Find where the given text appears and provide that cell's center as (X, Y) coordinate. 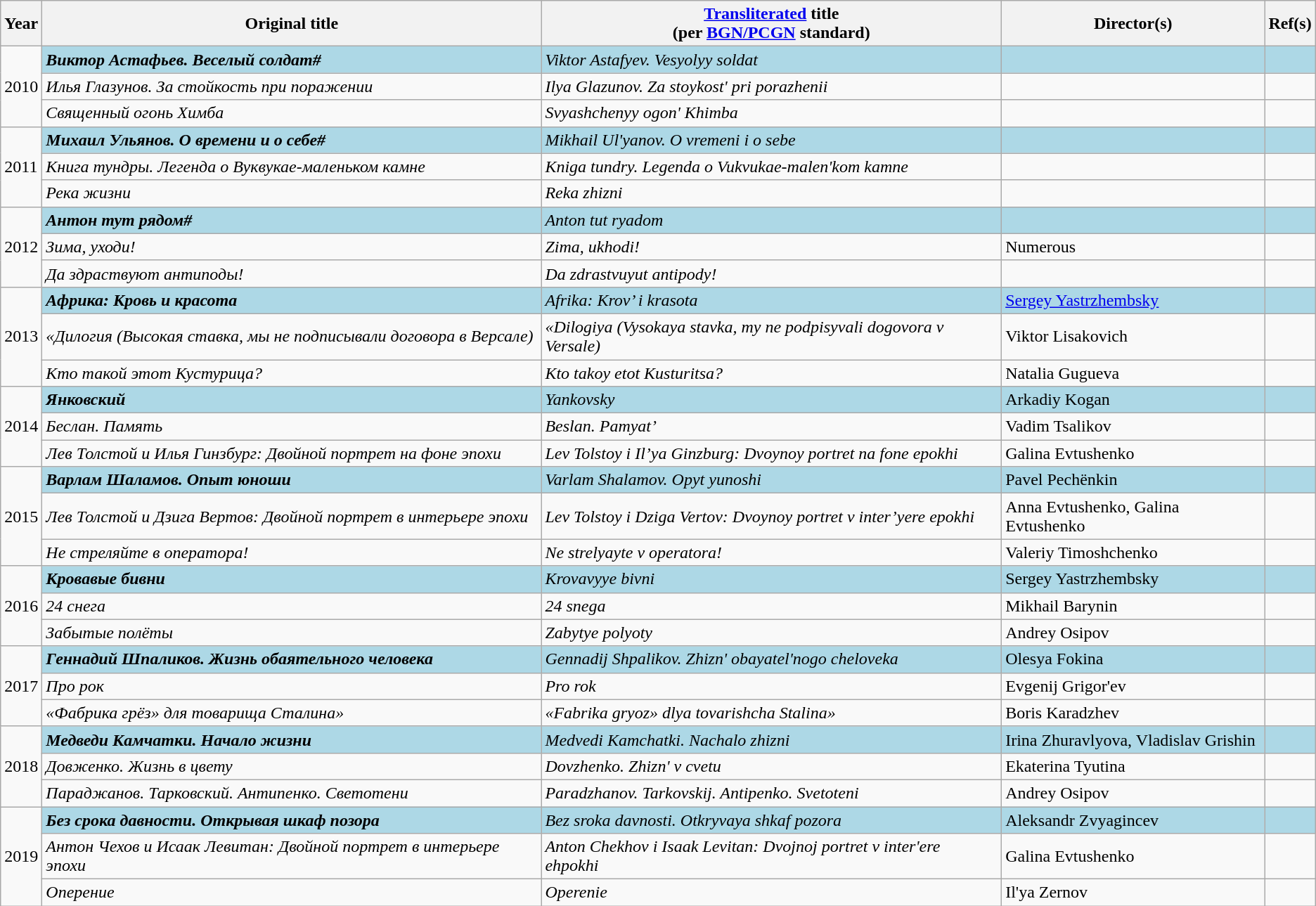
Irina Zhuravlyova, Vladislav Grishin (1133, 739)
Оперение (292, 893)
Original title (292, 24)
Параджанов. Тарковский. Антипенко. Светотени (292, 793)
Dovzhenko. Zhizn' v cvetu (772, 766)
Zabytye polyoty (772, 633)
Svyashchenyy ogon' Khimba (772, 113)
Paradzhanov. Tarkovskij. Antipenko. Svetoteni (772, 793)
Lev Tolstoy i Dziga Vertov: Dvoynoy portret v inter’yere epokhi (772, 516)
Кто такой этот Кустурица? (292, 373)
Valeriy Timoshchenko (1133, 552)
Medvedi Kamchatki. Nachalo zhizni (772, 739)
Lev Tolstoy i Il’ya Ginzburg: Dvoynoy portret na fone epokhi (772, 453)
Boris Karadzhev (1133, 713)
Антон Чехов и Исаак Левитан: Двойной портрет в интерьере эпохи (292, 856)
Varlam Shalamov. Opyt yunoshi (772, 480)
Варлам Шаламов. Опыт юноши (292, 480)
Anton tut ryadom (772, 220)
Transliterated title(per BGN/PCGN standard) (772, 24)
Довженко. Жизнь в цвету (292, 766)
Да здраствуют антиподы! (292, 273)
Bez sroka davnosti. Otkryvaya shkaf pozora (772, 820)
Anna Evtushenko, Galina Evtushenko (1133, 516)
2019 (21, 856)
Михаил Ульянов. О времени и о себе# (292, 140)
Director(s) (1133, 24)
2011 (21, 167)
2012 (21, 247)
Про рок (292, 686)
Ref(s) (1290, 24)
2014 (21, 427)
Kniga tundry. Legenda o Vukvukae-malen'kom kamne (772, 167)
Забытые полёты (292, 633)
«Dilogiya (Vysokaya stavka, my ne podpisyvali dogovora v Versale) (772, 336)
Natalia Gugueva (1133, 373)
Gennadij Shpalikov. Zhizn' obayatel'nogo cheloveka (772, 659)
2013 (21, 336)
Лев Толстой и Илья Гинзбург: Двойной портрет на фоне эпохи (292, 453)
Vadim Tsalikov (1133, 427)
Numerous (1133, 247)
2010 (21, 86)
Beslan. Pamyat’ (772, 427)
Антон тут рядом# (292, 220)
2018 (21, 766)
24 снега (292, 606)
Pro rok (772, 686)
Evgenij Grigor'ev (1133, 686)
Медведи Камчатки. Начало жизни (292, 739)
«Дилогия (Высокая ставка, мы не подписывали договора в Версале) (292, 336)
Река жизни (292, 193)
Operenie (772, 893)
Лев Толстой и Дзига Вертов: Двойной портрет в интерьере эпохи (292, 516)
Без срока давности. Открывая шкаф позора (292, 820)
Беслан. Память (292, 427)
Olesya Fokina (1133, 659)
Il'ya Zernov (1133, 893)
Ekaterina Tyutina (1133, 766)
«Фабрика грёз» для товарища Сталина» (292, 713)
Священный огонь Химба (292, 113)
2017 (21, 686)
Зима, уходи! (292, 247)
Afrika: Krov’ i krasota (772, 300)
Zima, ukhodi! (772, 247)
Геннадий Шпаликов. Жизнь обаятельного человека (292, 659)
2015 (21, 516)
Книга тундры. Легенда о Вуквукае-маленьком камне (292, 167)
Kto takoy etot Kusturitsa? (772, 373)
Ilya Glazunov. Za stoykost' pri porazhenii (772, 86)
Reka zhizni (772, 193)
Илья Глазунов. За стойкость при поражении (292, 86)
Krovavyye bivni (772, 579)
Anton Chekhov i Isaak Levitan: Dvojnoj portret v inter'ere ehpokhi (772, 856)
Aleksandr Zvyagincev (1133, 820)
24 snega (772, 606)
Mikhail Ul'yanov. O vremeni i o sebe (772, 140)
Yankovsky (772, 400)
Кровавые бивни (292, 579)
Mikhail Barynin (1133, 606)
«Fabrika gryoz» dlya tovarishcha Stalina» (772, 713)
Ne strelyayte v operatora! (772, 552)
Arkadiy Kogan (1133, 400)
Pavel Pechënkin (1133, 480)
Year (21, 24)
Виктор Астафьев. Веселый солдат# (292, 60)
Янковский (292, 400)
Viktor Astafyev. Vesyolyy soldat (772, 60)
Не стреляйте в оператора! (292, 552)
Viktor Lisakovich (1133, 336)
Da zdrastvuyut antipody! (772, 273)
2016 (21, 606)
Африка: Кровь и красота (292, 300)
